Capture the cell that displays the provided text and extract its [X, Y] central coordinate. 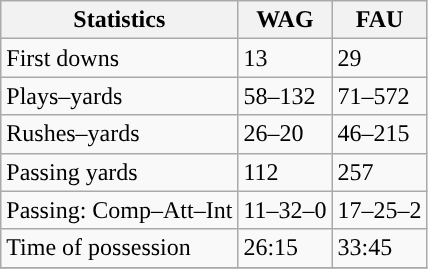
33:45 [380, 248]
11–32–0 [285, 210]
Rushes–yards [120, 134]
26–20 [285, 134]
Passing: Comp–Att–Int [120, 210]
46–215 [380, 134]
Passing yards [120, 172]
WAG [285, 20]
257 [380, 172]
26:15 [285, 248]
First downs [120, 58]
17–25–2 [380, 210]
29 [380, 58]
FAU [380, 20]
58–132 [285, 96]
Statistics [120, 20]
112 [285, 172]
13 [285, 58]
71–572 [380, 96]
Plays–yards [120, 96]
Time of possession [120, 248]
